Pinpoint the cell where the given text exists, returning its (x, y) midpoint coordinate. 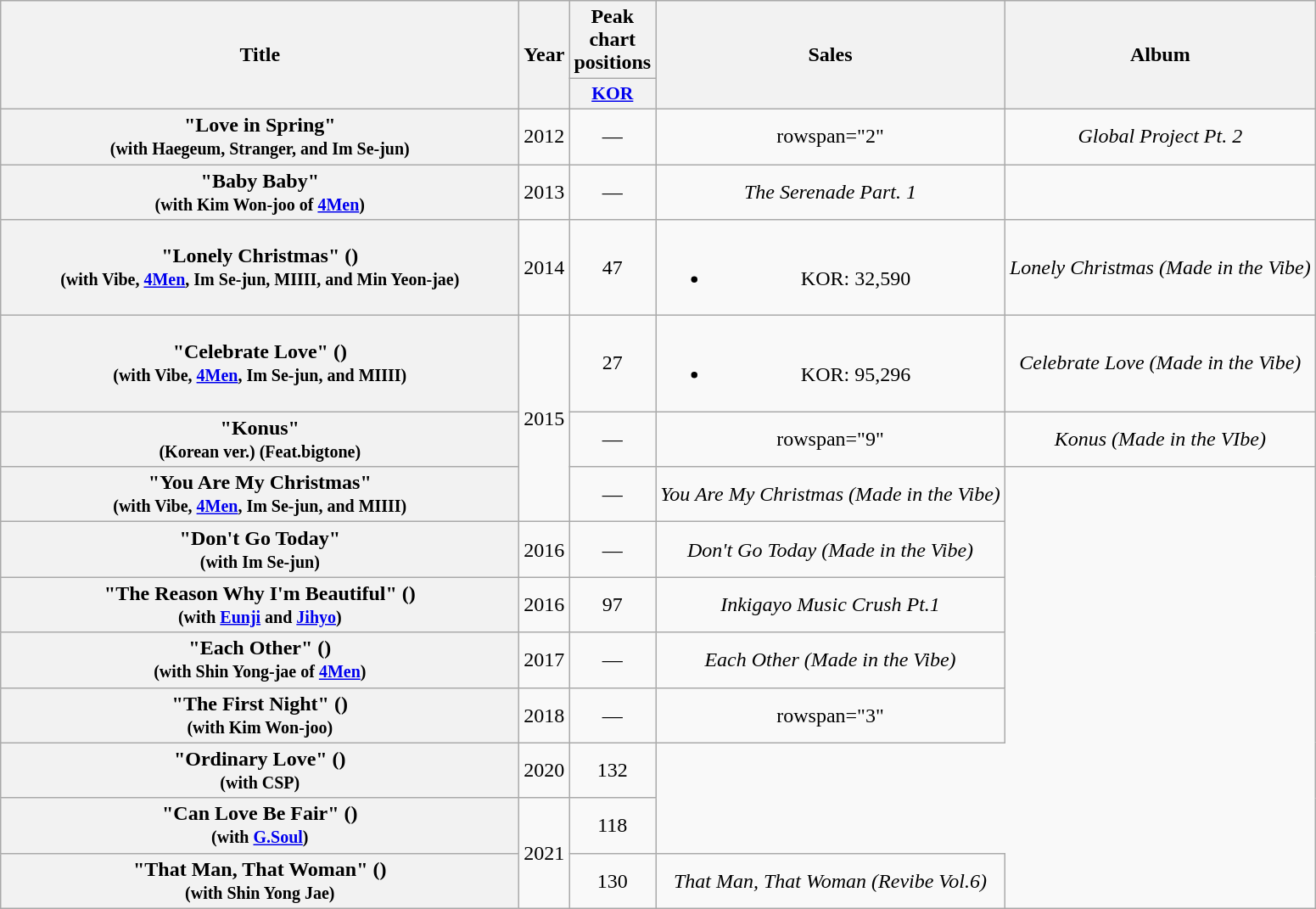
118 (613, 825)
"Each Other" ()(with Shin Yong-jae of 4Men) (260, 660)
rowspan="3" (831, 715)
Album (1160, 55)
Celebrate Love (Made in the Vibe) (1160, 363)
KOR: 32,590 (831, 268)
2018 (545, 715)
97 (613, 604)
You Are My Christmas (Made in the Vibe) (831, 494)
Peak chart positions (613, 40)
2020 (545, 771)
"Don't Go Today"(with Im Se-jun) (260, 550)
"Love in Spring" (with Haegeum, Stranger, and Im Se-jun) (260, 136)
2012 (545, 136)
130 (613, 881)
"That Man, That Woman" ()(with Shin Yong Jae) (260, 881)
2015 (545, 419)
"Celebrate Love" ()(with Vibe, 4Men, Im Se-jun, and MIIII) (260, 363)
"Lonely Christmas" ()(with Vibe, 4Men, Im Se-jun, MIIII, and Min Yeon-jae) (260, 268)
Inkigayo Music Crush Pt.1 (831, 604)
2014 (545, 268)
"You Are My Christmas" (with Vibe, 4Men, Im Se-jun, and MIIII) (260, 494)
Sales (831, 55)
"The Reason Why I'm Beautiful" ()(with Eunji and Jihyo) (260, 604)
The Serenade Part. 1 (831, 192)
"The First Night" () (with Kim Won-joo) (260, 715)
2017 (545, 660)
2013 (545, 192)
KOR: 95,296 (831, 363)
rowspan="2" (831, 136)
That Man, That Woman (Revibe Vol.6) (831, 881)
Year (545, 55)
Don't Go Today (Made in the Vibe) (831, 550)
Each Other (Made in the Vibe) (831, 660)
Konus (Made in the VIbe) (1160, 440)
47 (613, 268)
rowspan="9" (831, 440)
KOR (613, 94)
"Konus"(Korean ver.) (Feat.bigtone) (260, 440)
132 (613, 771)
Global Project Pt. 2 (1160, 136)
27 (613, 363)
Lonely Christmas (Made in the Vibe) (1160, 268)
Title (260, 55)
2021 (545, 853)
"Can Love Be Fair" ()(with G.Soul) (260, 825)
"Ordinary Love" () (with CSP) (260, 771)
"Baby Baby"(with Kim Won-joo of 4Men) (260, 192)
